Return [X, Y] of the center of cell containing provided text 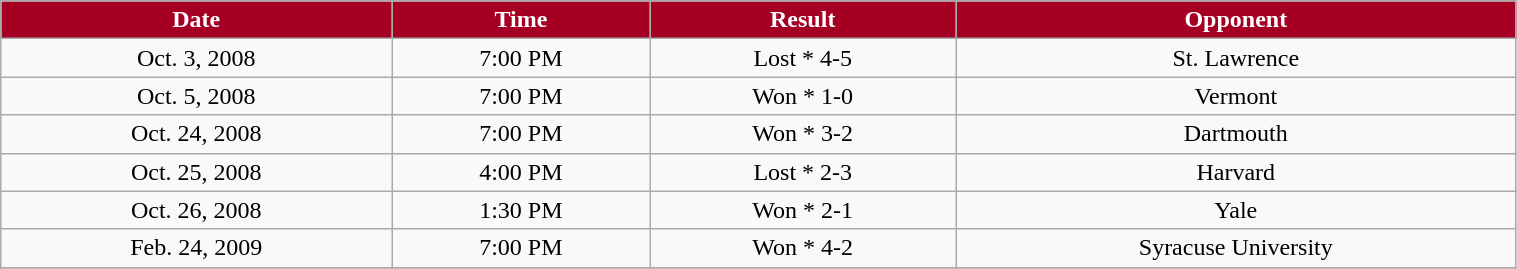
St. Lawrence [1236, 58]
Won * 2-1 [803, 210]
Oct. 5, 2008 [196, 96]
Date [196, 20]
Oct. 3, 2008 [196, 58]
Harvard [1236, 172]
Result [803, 20]
Won * 1-0 [803, 96]
Time [521, 20]
1:30 PM [521, 210]
Lost * 4-5 [803, 58]
Opponent [1236, 20]
4:00 PM [521, 172]
Won * 3-2 [803, 134]
Lost * 2-3 [803, 172]
Vermont [1236, 96]
Dartmouth [1236, 134]
Oct. 25, 2008 [196, 172]
Oct. 26, 2008 [196, 210]
Yale [1236, 210]
Won * 4-2 [803, 248]
Feb. 24, 2009 [196, 248]
Syracuse University [1236, 248]
Oct. 24, 2008 [196, 134]
